Find where the given text appears and provide that cell's center as (X, Y) coordinate. 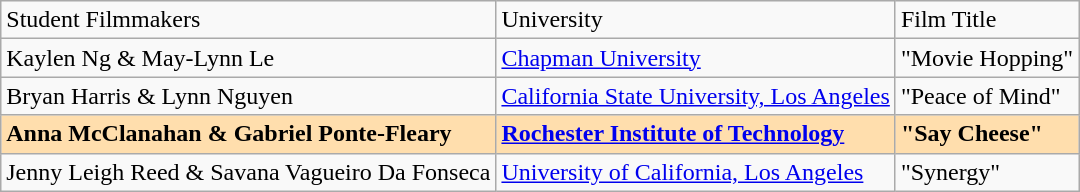
Anna McClanahan & Gabriel Ponte-Fleary (248, 134)
Kaylen Ng & May-Lynn Le (248, 58)
"Say Cheese" (986, 134)
Bryan Harris & Lynn Nguyen (248, 96)
Student Filmmakers (248, 20)
Jenny Leigh Reed & Savana Vagueiro Da Fonseca (248, 172)
University (696, 20)
California State University, Los Angeles (696, 96)
University of California, Los Angeles (696, 172)
"Synergy" (986, 172)
Film Title (986, 20)
"Movie Hopping" (986, 58)
Rochester Institute of Technology (696, 134)
Chapman University (696, 58)
"Peace of Mind" (986, 96)
